Extract the (x, y) coordinate from the center of the cell holding the provided text.  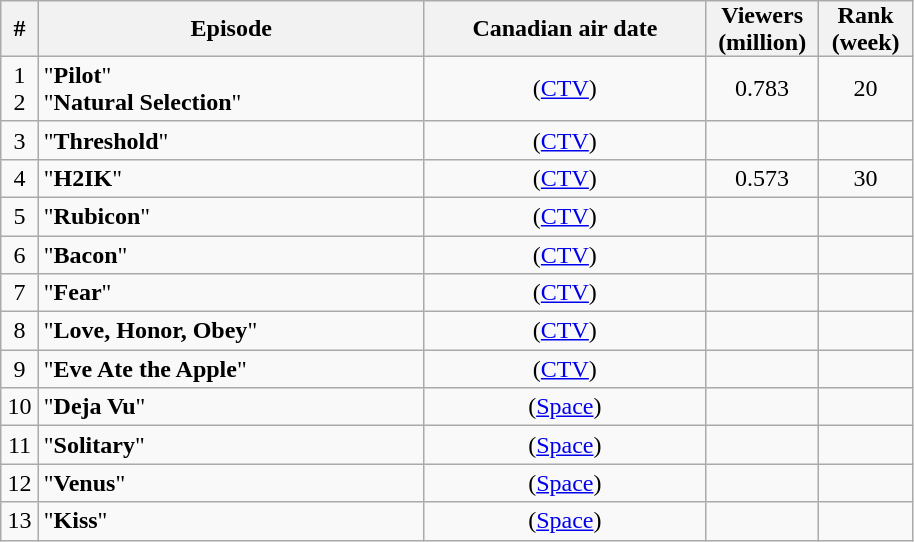
20 (866, 88)
"Eve Ate the Apple" (231, 369)
9 (20, 369)
"Love, Honor, Obey" (231, 331)
"H2IK" (231, 178)
3 (20, 140)
Rank(week) (866, 29)
10 (20, 407)
6 (20, 255)
# (20, 29)
"Threshold" (231, 140)
"Rubicon" (231, 216)
Episode (231, 29)
30 (866, 178)
"Fear" (231, 293)
"Bacon" (231, 255)
Canadian air date (564, 29)
4 (20, 178)
"Deja Vu" (231, 407)
0.783 (762, 88)
"Pilot""Natural Selection" (231, 88)
5 (20, 216)
8 (20, 331)
Viewers(million) (762, 29)
"Solitary" (231, 445)
11 (20, 445)
"Kiss" (231, 521)
13 (20, 521)
"Venus" (231, 483)
7 (20, 293)
0.573 (762, 178)
